Determine the (X, Y) coordinate at the center of the cell enclosing the given text.  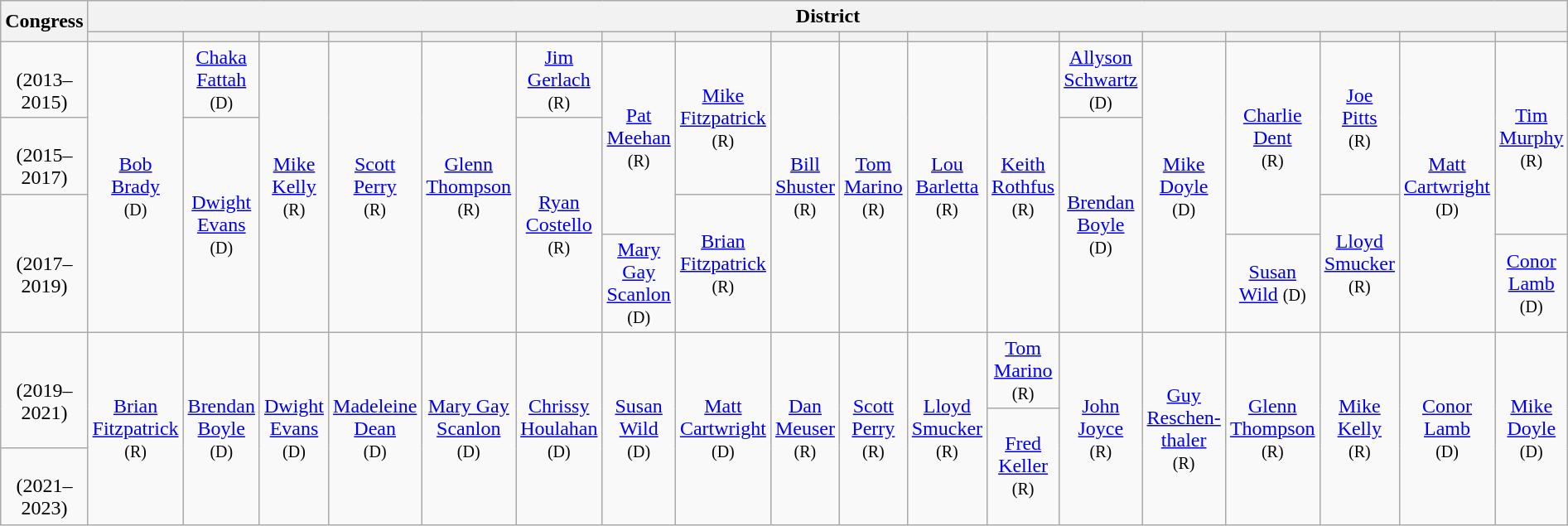
BobBrady(D) (136, 187)
SusanWild (D) (1272, 283)
ChrissyHoulahan(D) (559, 428)
GuyReschen­thaler(R) (1184, 428)
AllysonSchwartz(D) (1101, 80)
BillShuster(R) (805, 187)
District (828, 17)
TomMarino (R) (1024, 370)
JohnJoyce(R) (1101, 428)
MadeleineDean(D) (375, 428)
(2017–2019) (45, 263)
JoePitts(R) (1359, 118)
MikeFitzpatrick(R) (722, 118)
SusanWild(D) (639, 428)
Congress (45, 22)
FredKeller (R) (1024, 466)
RyanCostello(R) (559, 225)
Mary GayScanlon (D) (639, 283)
DanMeuser(R) (805, 428)
(2019–2021) (45, 390)
KeithRothfus(R) (1024, 187)
CharlieDent(R) (1272, 138)
Mary GayScanlon(D) (469, 428)
PatMeehan(R) (639, 138)
ConorLamb(D) (1446, 428)
(2013–2015) (45, 80)
JimGerlach (R) (559, 80)
TomMarino(R) (873, 187)
ConorLamb (D) (1532, 283)
ChakaFattah (D) (221, 80)
(2015–2017) (45, 156)
(2021–2023) (45, 486)
LouBarletta(R) (947, 187)
TimMurphy(R) (1532, 138)
